Locate the cell with the specified text and output its [X, Y] center coordinate. 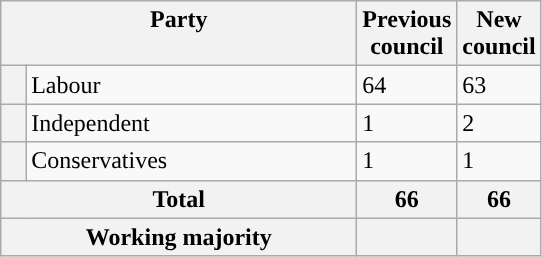
64 [407, 85]
Independent [192, 123]
2 [499, 123]
63 [499, 85]
Total [179, 199]
New council [499, 34]
Working majority [179, 237]
Labour [192, 85]
Conservatives [192, 161]
Party [179, 34]
Previous council [407, 34]
